Return [X, Y] of the center of cell containing provided text 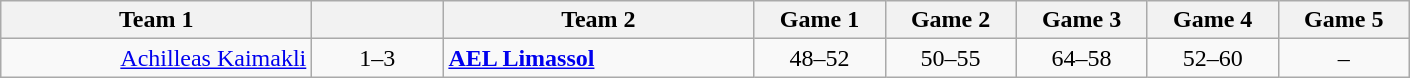
48–52 [820, 58]
Team 2 [598, 20]
Game 5 [1344, 20]
64–58 [1082, 58]
Game 2 [950, 20]
Team 1 [156, 20]
Game 1 [820, 20]
50–55 [950, 58]
1–3 [378, 58]
52–60 [1212, 58]
– [1344, 58]
Game 4 [1212, 20]
Game 3 [1082, 20]
Achilleas Kaimakli [156, 58]
AEL Limassol [598, 58]
